Search for the cell housing the specified text and yield its [x, y] center coordinate. 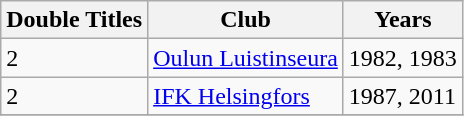
Club [246, 20]
1987, 2011 [402, 96]
IFK Helsingfors [246, 96]
Double Titles [74, 20]
Oulun Luistinseura [246, 58]
1982, 1983 [402, 58]
Years [402, 20]
